Search for the cell housing the specified text and yield its (x, y) center coordinate. 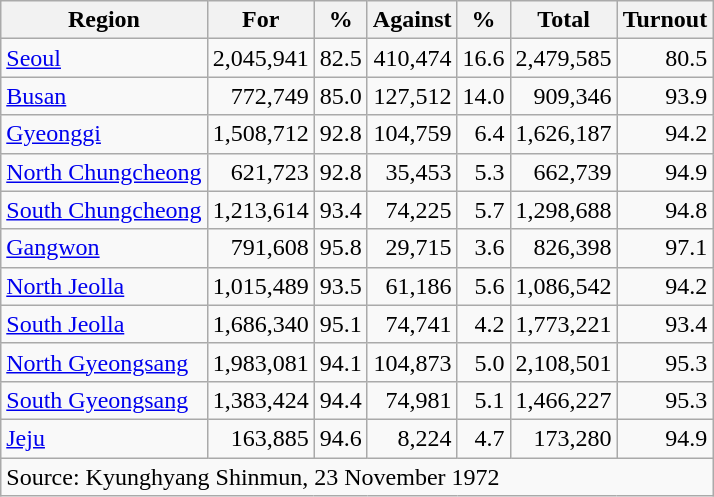
For (260, 20)
1,086,542 (564, 286)
163,885 (260, 438)
Seoul (104, 58)
410,474 (412, 58)
4.2 (484, 324)
Against (412, 20)
Gangwon (104, 248)
South Chungcheong (104, 210)
South Gyeongsang (104, 400)
16.6 (484, 58)
772,749 (260, 96)
1,298,688 (564, 210)
Busan (104, 96)
Gyeonggi (104, 134)
2,045,941 (260, 58)
14.0 (484, 96)
82.5 (340, 58)
1,015,489 (260, 286)
104,873 (412, 362)
North Chungcheong (104, 172)
2,479,585 (564, 58)
104,759 (412, 134)
95.8 (340, 248)
94.6 (340, 438)
94.4 (340, 400)
74,981 (412, 400)
1,213,614 (260, 210)
1,773,221 (564, 324)
1,508,712 (260, 134)
93.5 (340, 286)
North Gyeongsang (104, 362)
95.1 (340, 324)
93.9 (665, 96)
Region (104, 20)
29,715 (412, 248)
4.7 (484, 438)
5.1 (484, 400)
Source: Kyunghyang Shinmun, 23 November 1972 (357, 477)
Jeju (104, 438)
61,186 (412, 286)
1,983,081 (260, 362)
1,466,227 (564, 400)
2,108,501 (564, 362)
173,280 (564, 438)
8,224 (412, 438)
5.3 (484, 172)
791,608 (260, 248)
97.1 (665, 248)
94.1 (340, 362)
127,512 (412, 96)
826,398 (564, 248)
74,225 (412, 210)
662,739 (564, 172)
85.0 (340, 96)
621,723 (260, 172)
South Jeolla (104, 324)
1,686,340 (260, 324)
5.7 (484, 210)
Turnout (665, 20)
35,453 (412, 172)
1,383,424 (260, 400)
1,626,187 (564, 134)
74,741 (412, 324)
6.4 (484, 134)
5.6 (484, 286)
80.5 (665, 58)
North Jeolla (104, 286)
3.6 (484, 248)
Total (564, 20)
94.8 (665, 210)
909,346 (564, 96)
5.0 (484, 362)
